For the text-containing cell, return its midpoint in [X, Y] coordinate format. 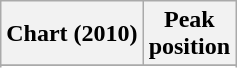
Chart (2010) [72, 34]
Peakposition [189, 34]
